Capture the cell that displays the provided text and extract its [x, y] central coordinate. 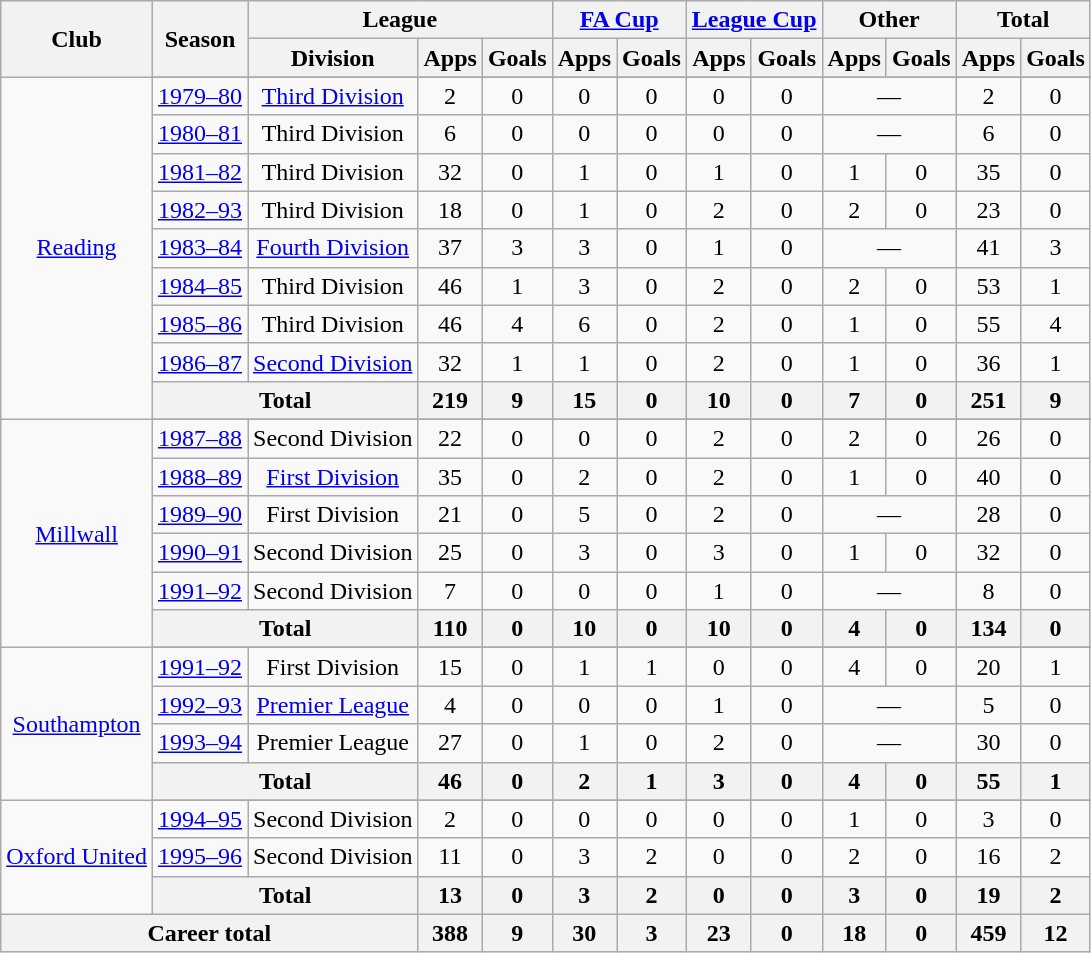
16 [988, 857]
110 [450, 629]
Other [889, 20]
Season [200, 39]
22 [450, 438]
21 [450, 515]
League [400, 20]
1995–96 [200, 857]
1980–81 [200, 134]
19 [988, 895]
1987–88 [200, 438]
1994–95 [200, 819]
40 [988, 477]
251 [988, 400]
Fourth Division [333, 248]
13 [450, 895]
26 [988, 438]
28 [988, 515]
Millwall [77, 533]
27 [450, 743]
1983–84 [200, 248]
Southampton [77, 724]
1986–87 [200, 362]
25 [450, 553]
1985–86 [200, 324]
20 [988, 667]
1979–80 [200, 96]
12 [1056, 933]
Oxford United [77, 857]
Reading [77, 248]
League Cup [754, 20]
8 [988, 591]
11 [450, 857]
1989–90 [200, 515]
37 [450, 248]
1990–91 [200, 553]
1982–93 [200, 210]
459 [988, 933]
53 [988, 286]
Division [333, 58]
41 [988, 248]
219 [450, 400]
134 [988, 629]
1984–85 [200, 286]
36 [988, 362]
Club [77, 39]
FA Cup [619, 20]
1981–82 [200, 172]
388 [450, 933]
1988–89 [200, 477]
1993–94 [200, 743]
1992–93 [200, 705]
Career total [210, 933]
